Determine the (X, Y) coordinate at the center of the cell enclosing the given text.  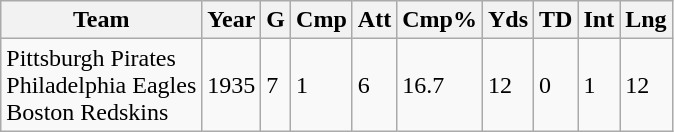
TD (556, 20)
6 (374, 85)
1935 (232, 85)
Cmp% (440, 20)
0 (556, 85)
Year (232, 20)
16.7 (440, 85)
Pittsburgh PiratesPhiladelphia EaglesBoston Redskins (102, 85)
7 (276, 85)
Lng (646, 20)
Yds (508, 20)
Att (374, 20)
Team (102, 20)
Int (599, 20)
Cmp (322, 20)
G (276, 20)
